Detect which cell encompasses the target text, then output its (x, y) center coordinate. 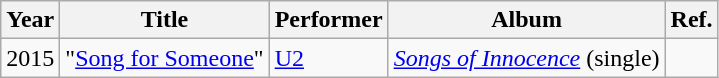
Year (30, 20)
Album (526, 20)
Songs of Innocence (single) (526, 58)
Ref. (692, 20)
2015 (30, 58)
U2 (328, 58)
Title (164, 20)
"Song for Someone" (164, 58)
Performer (328, 20)
